Return the (X, Y) coordinate for the center point of the cell that contains the specified text.  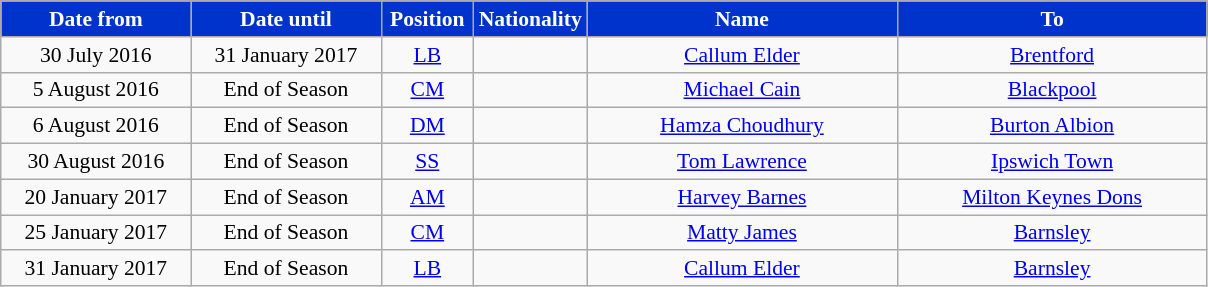
Harvey Barnes (742, 197)
25 January 2017 (96, 233)
Matty James (742, 233)
Name (742, 19)
Ipswich Town (1052, 162)
Michael Cain (742, 90)
Tom Lawrence (742, 162)
Hamza Choudhury (742, 126)
6 August 2016 (96, 126)
SS (428, 162)
Burton Albion (1052, 126)
DM (428, 126)
Brentford (1052, 55)
AM (428, 197)
Date until (286, 19)
30 July 2016 (96, 55)
30 August 2016 (96, 162)
5 August 2016 (96, 90)
20 January 2017 (96, 197)
Date from (96, 19)
Nationality (530, 19)
To (1052, 19)
Position (428, 19)
Blackpool (1052, 90)
Milton Keynes Dons (1052, 197)
